From the cell containing the given text, extract its center point as [x, y] coordinate. 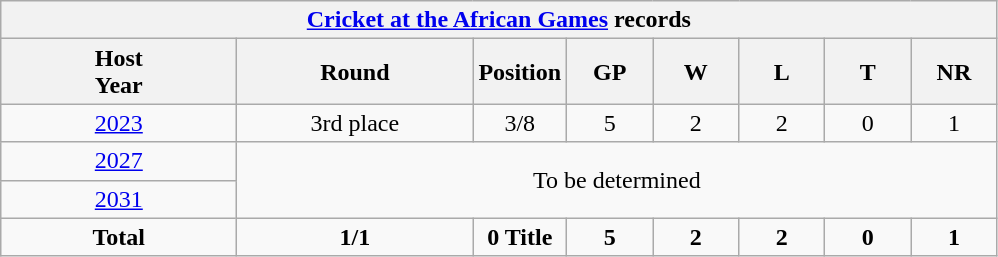
2031 [119, 199]
0 Title [520, 237]
T [868, 72]
To be determined [617, 180]
2023 [119, 123]
3rd place [355, 123]
Cricket at the African Games records [499, 20]
3/8 [520, 123]
HostYear [119, 72]
2027 [119, 161]
L [782, 72]
1/1 [355, 237]
GP [610, 72]
NR [954, 72]
Total [119, 237]
Round [355, 72]
W [696, 72]
Position [520, 72]
